Output the [x, y] coordinate of the center of the cell containing the given text.  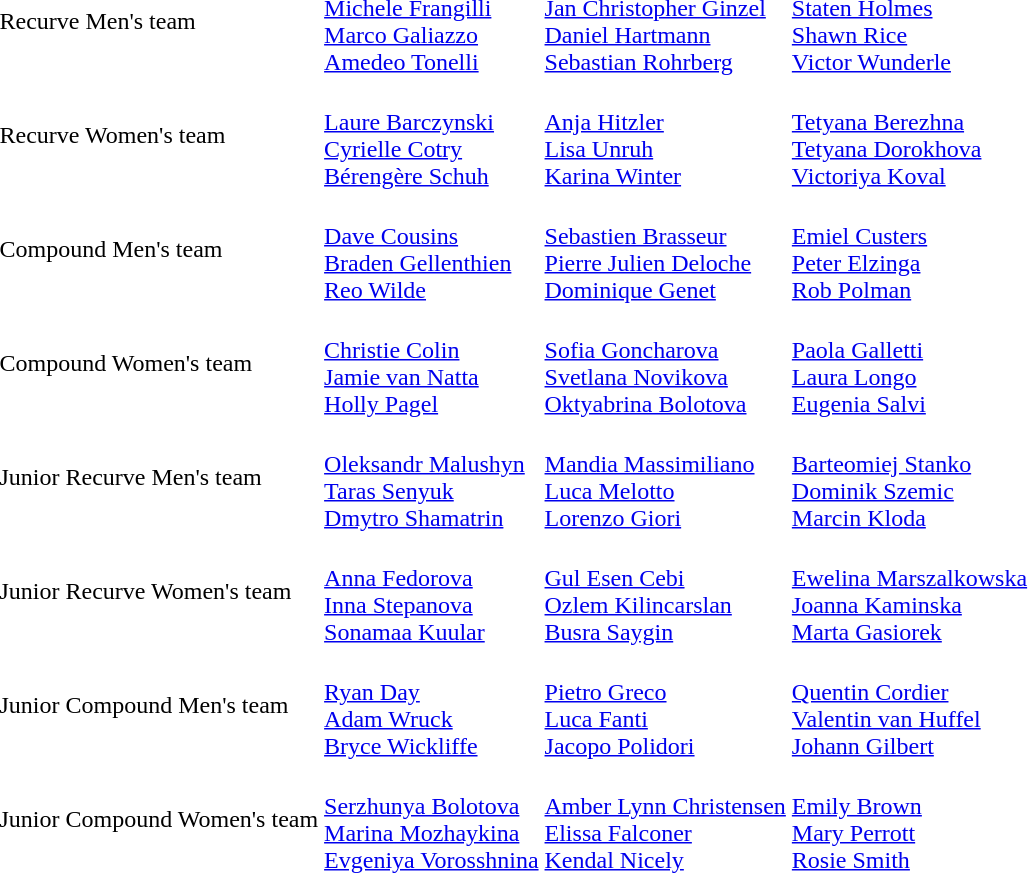
Tetyana BerezhnaTetyana DorokhovaVictoriya Koval [909, 136]
Ryan DayAdam WruckBryce Wickliffe [432, 706]
Ewelina MarszalkowskaJoanna KaminskaMarta Gasiorek [909, 592]
Mandia MassimilianoLuca MelottoLorenzo Giori [665, 478]
Pietro GrecoLuca FantiJacopo Polidori [665, 706]
Dave CousinsBraden GellenthienReo Wilde [432, 250]
Gul Esen CebiOzlem KilincarslanBusra Saygin [665, 592]
Oleksandr MalushynTaras SenyukDmytro Shamatrin [432, 478]
Barteomiej StankoDominik SzemicMarcin Kloda [909, 478]
Sofia GoncharovaSvetlana NovikovaOktyabrina Bolotova [665, 364]
Emiel CustersPeter ElzingaRob Polman [909, 250]
Sebastien BrasseurPierre Julien DelocheDominique Genet [665, 250]
Laure BarczynskiCyrielle CotryBérengère Schuh [432, 136]
Paola GallettiLaura LongoEugenia Salvi [909, 364]
Christie ColinJamie van NattaHolly Pagel [432, 364]
Quentin CordierValentin van HuffelJohann Gilbert [909, 706]
Anja HitzlerLisa UnruhKarina Winter [665, 136]
Anna FedorovaInna StepanovaSonamaa Kuular [432, 592]
